From the cell containing the given text, extract its center point as (X, Y) coordinate. 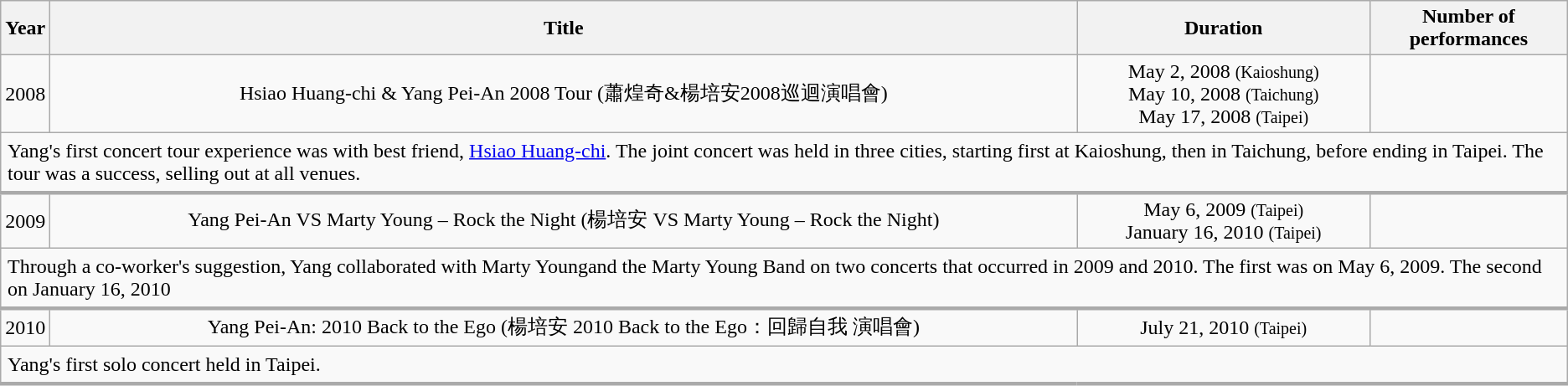
Number ofperformances (1468, 28)
Yang's first solo concert held in Taipei. (784, 363)
Year (25, 28)
Title (564, 28)
Hsiao Huang-chi & Yang Pei-An 2008 Tour (蕭煌奇&楊培安2008巡迴演唱會) (564, 94)
Yang Pei-An VS Marty Young – Rock the Night (楊培安 VS Marty Young – Rock the Night) (564, 221)
2010 (25, 327)
July 21, 2010 (Taipei) (1224, 327)
Duration (1224, 28)
Yang Pei-An: 2010 Back to the Ego (楊培安 2010 Back to the Ego：回歸自我 演唱會) (564, 327)
May 6, 2009 (Taipei)January 16, 2010 (Taipei) (1224, 221)
May 2, 2008 (Kaioshung) May 10, 2008 (Taichung) May 17, 2008 (Taipei) (1224, 94)
2009 (25, 221)
2008 (25, 94)
